Pinpoint the cell where the given text exists, returning its (X, Y) midpoint coordinate. 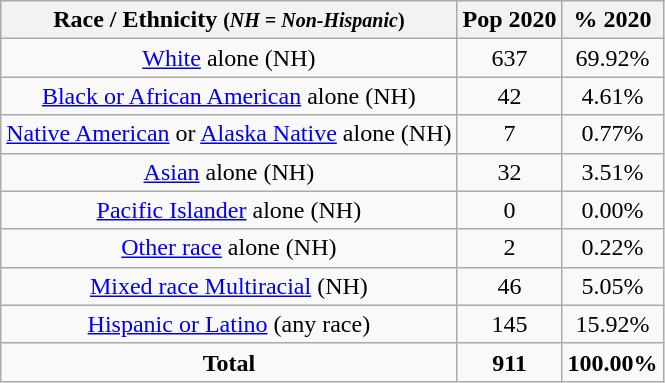
Hispanic or Latino (any race) (229, 324)
15.92% (612, 324)
Asian alone (NH) (229, 172)
Pacific Islander alone (NH) (229, 210)
Black or African American alone (NH) (229, 96)
46 (510, 286)
5.05% (612, 286)
0.22% (612, 248)
911 (510, 362)
42 (510, 96)
Race / Ethnicity (NH = Non-Hispanic) (229, 20)
3.51% (612, 172)
Native American or Alaska Native alone (NH) (229, 134)
0.77% (612, 134)
Total (229, 362)
145 (510, 324)
0.00% (612, 210)
637 (510, 58)
% 2020 (612, 20)
69.92% (612, 58)
4.61% (612, 96)
32 (510, 172)
0 (510, 210)
7 (510, 134)
Other race alone (NH) (229, 248)
Pop 2020 (510, 20)
2 (510, 248)
100.00% (612, 362)
Mixed race Multiracial (NH) (229, 286)
White alone (NH) (229, 58)
